Identify which cell holds the provided text, then report its (X, Y) central coordinate. 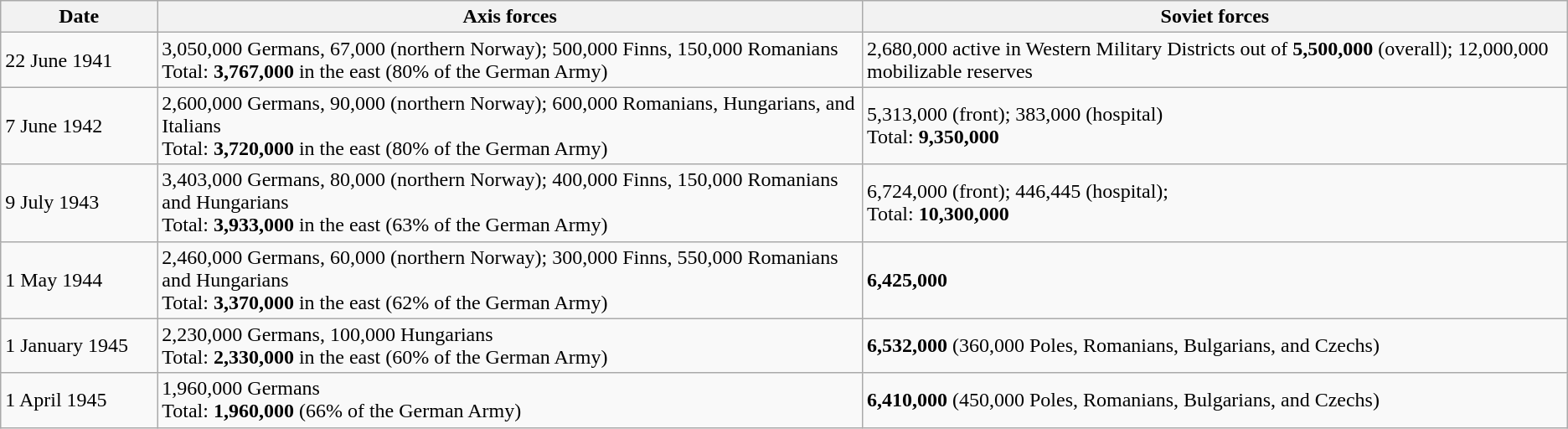
2,230,000 Germans, 100,000 HungariansTotal: 2,330,000 in the east (60% of the German Army) (510, 345)
6,410,000 (450,000 Poles, Romanians, Bulgarians, and Czechs) (1215, 401)
9 July 1943 (79, 203)
6,425,000 (1215, 280)
Soviet forces (1215, 17)
Axis forces (510, 17)
6,532,000 (360,000 Poles, Romanians, Bulgarians, and Czechs) (1215, 345)
Date (79, 17)
22 June 1941 (79, 60)
6,724,000 (front); 446,445 (hospital);Total: 10,300,000 (1215, 203)
2,460,000 Germans, 60,000 (northern Norway); 300,000 Finns, 550,000 Romanians and HungariansTotal: 3,370,000 in the east (62% of the German Army) (510, 280)
1 May 1944 (79, 280)
2,600,000 Germans, 90,000 (northern Norway); 600,000 Romanians, Hungarians, and ItaliansTotal: 3,720,000 in the east (80% of the German Army) (510, 126)
2,680,000 active in Western Military Districts out of 5,500,000 (overall); 12,000,000 mobilizable reserves (1215, 60)
7 June 1942 (79, 126)
3,050,000 Germans, 67,000 (northern Norway); 500,000 Finns, 150,000 RomaniansTotal: 3,767,000 in the east (80% of the German Army) (510, 60)
3,403,000 Germans, 80,000 (northern Norway); 400,000 Finns, 150,000 Romanians and HungariansTotal: 3,933,000 in the east (63% of the German Army) (510, 203)
1 April 1945 (79, 401)
1 January 1945 (79, 345)
5,313,000 (front); 383,000 (hospital)Total: 9,350,000 (1215, 126)
1,960,000 GermansTotal: 1,960,000 (66% of the German Army) (510, 401)
